Pinpoint the cell where the given text exists, returning its (X, Y) midpoint coordinate. 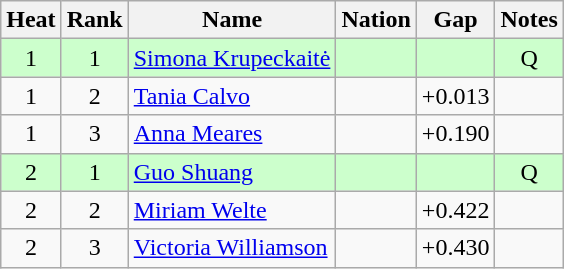
Gap (456, 20)
+0.422 (456, 210)
Miriam Welte (232, 210)
Tania Calvo (232, 96)
Notes (529, 20)
+0.190 (456, 134)
+0.013 (456, 96)
Nation (376, 20)
Victoria Williamson (232, 248)
Name (232, 20)
Rank (94, 20)
Simona Krupeckaitė (232, 58)
Guo Shuang (232, 172)
+0.430 (456, 248)
Heat (31, 20)
Anna Meares (232, 134)
